Provide the [x, y] coordinate of the cell's center where the given text is located.  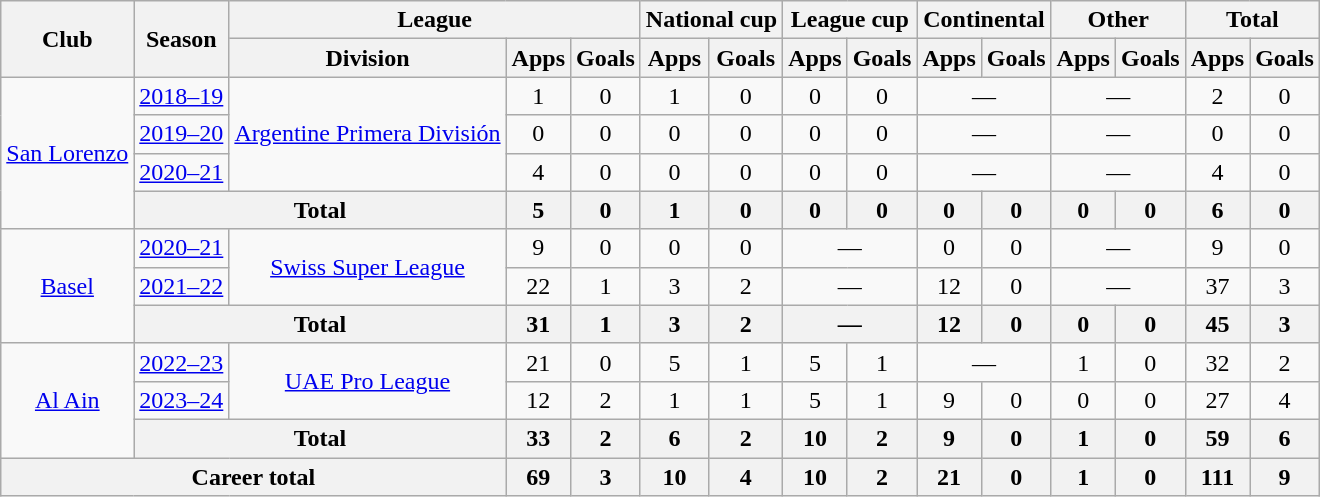
2019–20 [182, 134]
2021–22 [182, 286]
Season [182, 39]
33 [538, 438]
45 [1217, 324]
National cup [711, 20]
Career total [254, 477]
San Lorenzo [68, 153]
111 [1217, 477]
27 [1217, 400]
59 [1217, 438]
Division [368, 58]
UAE Pro League [368, 381]
Continental [984, 20]
69 [538, 477]
2023–24 [182, 400]
2022–23 [182, 362]
32 [1217, 362]
Club [68, 39]
Argentine Primera División [368, 134]
31 [538, 324]
Other [1118, 20]
Al Ain [68, 400]
Basel [68, 286]
37 [1217, 286]
League cup [850, 20]
League [434, 20]
22 [538, 286]
Swiss Super League [368, 267]
2018–19 [182, 96]
